Scan for the cell matching the given text and deliver its [X, Y] coordinate at center. 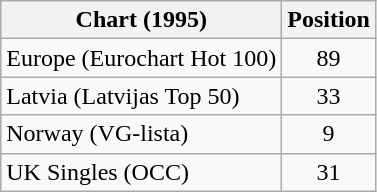
Position [329, 20]
Chart (1995) [142, 20]
Europe (Eurochart Hot 100) [142, 58]
Norway (VG-lista) [142, 134]
89 [329, 58]
Latvia (Latvijas Top 50) [142, 96]
UK Singles (OCC) [142, 172]
9 [329, 134]
33 [329, 96]
31 [329, 172]
